Capture the cell that displays the provided text and extract its [x, y] central coordinate. 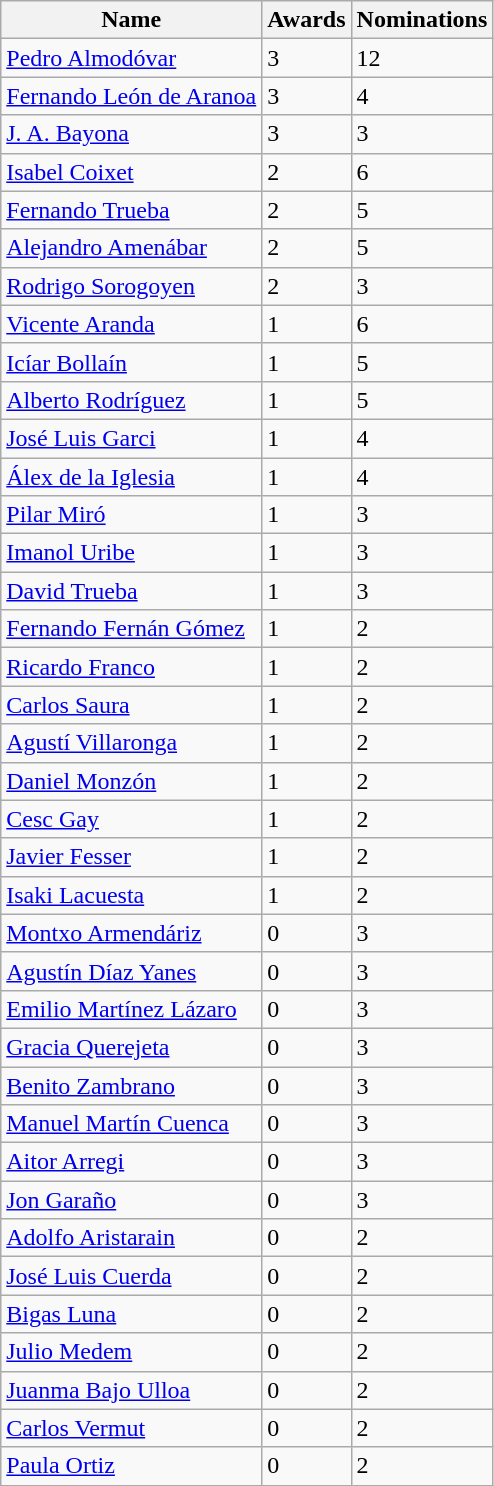
Alberto Rodríguez [132, 400]
Ricardo Franco [132, 667]
Rodrigo Sorogoyen [132, 286]
Gracia Querejeta [132, 1047]
J. A. Bayona [132, 134]
Pilar Miró [132, 515]
12 [422, 58]
Javier Fesser [132, 857]
Julio Medem [132, 1352]
Pedro Almodóvar [132, 58]
Montxo Armendáriz [132, 933]
David Trueba [132, 591]
Juanma Bajo Ulloa [132, 1390]
Isaki Lacuesta [132, 895]
Fernando León de Aranoa [132, 96]
Imanol Uribe [132, 553]
Jon Garaño [132, 1200]
Cesc Gay [132, 819]
Vicente Aranda [132, 324]
Bigas Luna [132, 1314]
Agustí Villaronga [132, 743]
Alejandro Amenábar [132, 248]
Fernando Fernán Gómez [132, 629]
Álex de la Iglesia [132, 477]
Fernando Trueba [132, 210]
Nominations [422, 20]
Agustín Díaz Yanes [132, 971]
Carlos Saura [132, 705]
Daniel Monzón [132, 781]
Manuel Martín Cuenca [132, 1124]
Name [132, 20]
Carlos Vermut [132, 1428]
Emilio Martínez Lázaro [132, 1009]
Aitor Arregi [132, 1162]
Awards [306, 20]
Benito Zambrano [132, 1085]
José Luis Cuerda [132, 1276]
José Luis Garci [132, 438]
Icíar Bollaín [132, 362]
Paula Ortiz [132, 1466]
Isabel Coixet [132, 172]
Adolfo Aristarain [132, 1238]
